Scan for the cell matching the given text and deliver its (x, y) coordinate at center. 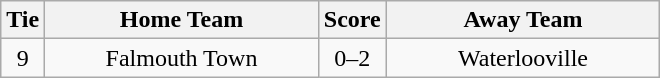
0–2 (352, 58)
Home Team (182, 20)
Waterlooville (523, 58)
9 (23, 58)
Tie (23, 20)
Score (352, 20)
Away Team (523, 20)
Falmouth Town (182, 58)
